For the text-containing cell, return its midpoint in (x, y) coordinate format. 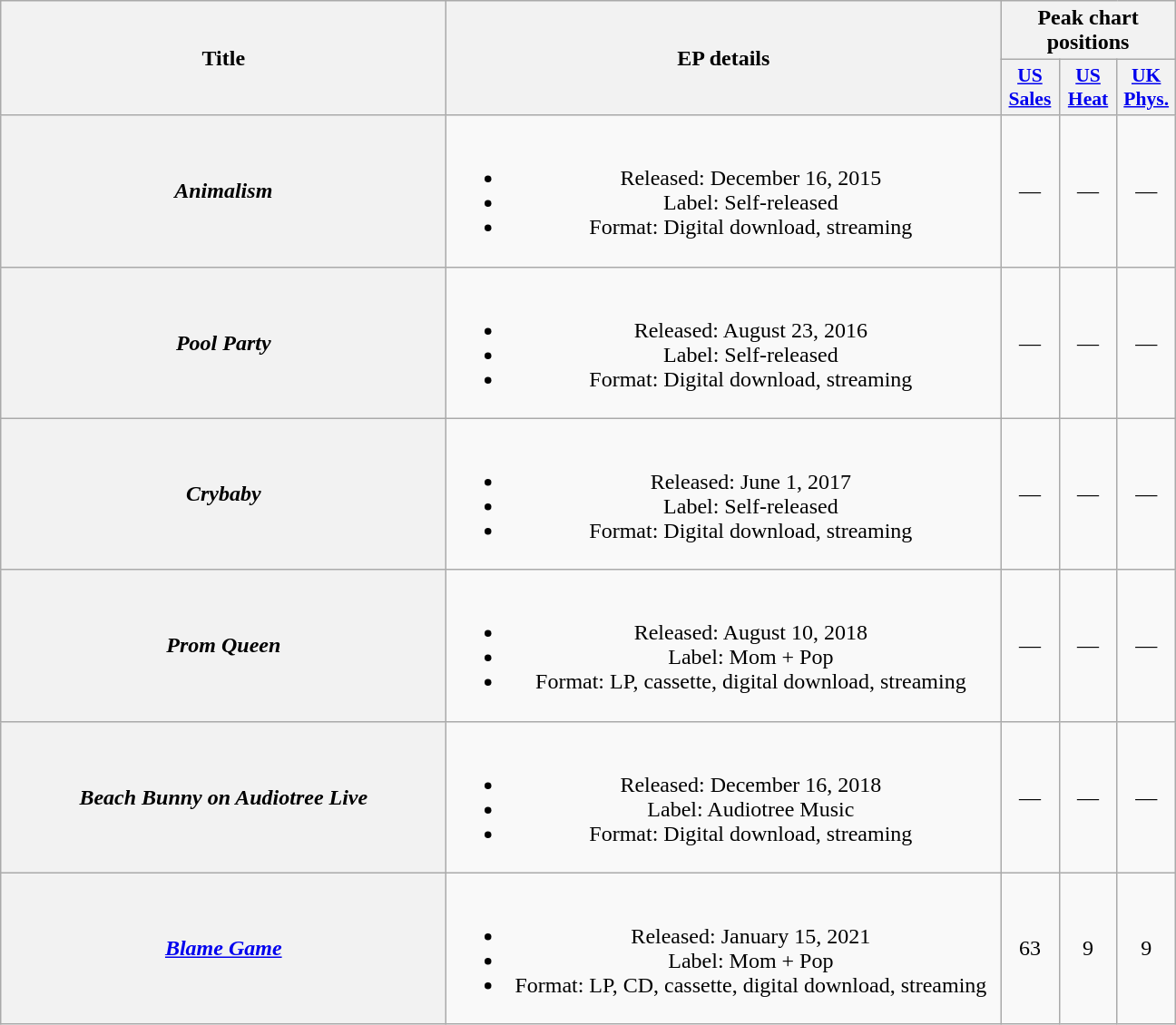
63 (1030, 949)
USHeat (1088, 87)
Released: December 16, 2015Label: Self-releasedFormat: Digital download, streaming (724, 190)
Released: August 10, 2018Label: Mom + PopFormat: LP, cassette, digital download, streaming (724, 646)
Released: December 16, 2018Label: Audiotree MusicFormat: Digital download, streaming (724, 796)
Peak chart positions (1088, 31)
Animalism (223, 190)
UKPhys. (1146, 87)
Crybaby (223, 493)
EP details (724, 58)
Blame Game (223, 949)
Prom Queen (223, 646)
USSales (1030, 87)
Pool Party (223, 343)
Title (223, 58)
Released: January 15, 2021Label: Mom + PopFormat: LP, CD, cassette, digital download, streaming (724, 949)
Released: August 23, 2016Label: Self-releasedFormat: Digital download, streaming (724, 343)
Beach Bunny on Audiotree Live (223, 796)
Released: June 1, 2017Label: Self-releasedFormat: Digital download, streaming (724, 493)
